For the text-containing cell, return its midpoint in [x, y] coordinate format. 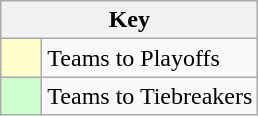
Key [130, 20]
Teams to Tiebreakers [150, 96]
Teams to Playoffs [150, 58]
